Locate the cell with the specified text and output its [X, Y] center coordinate. 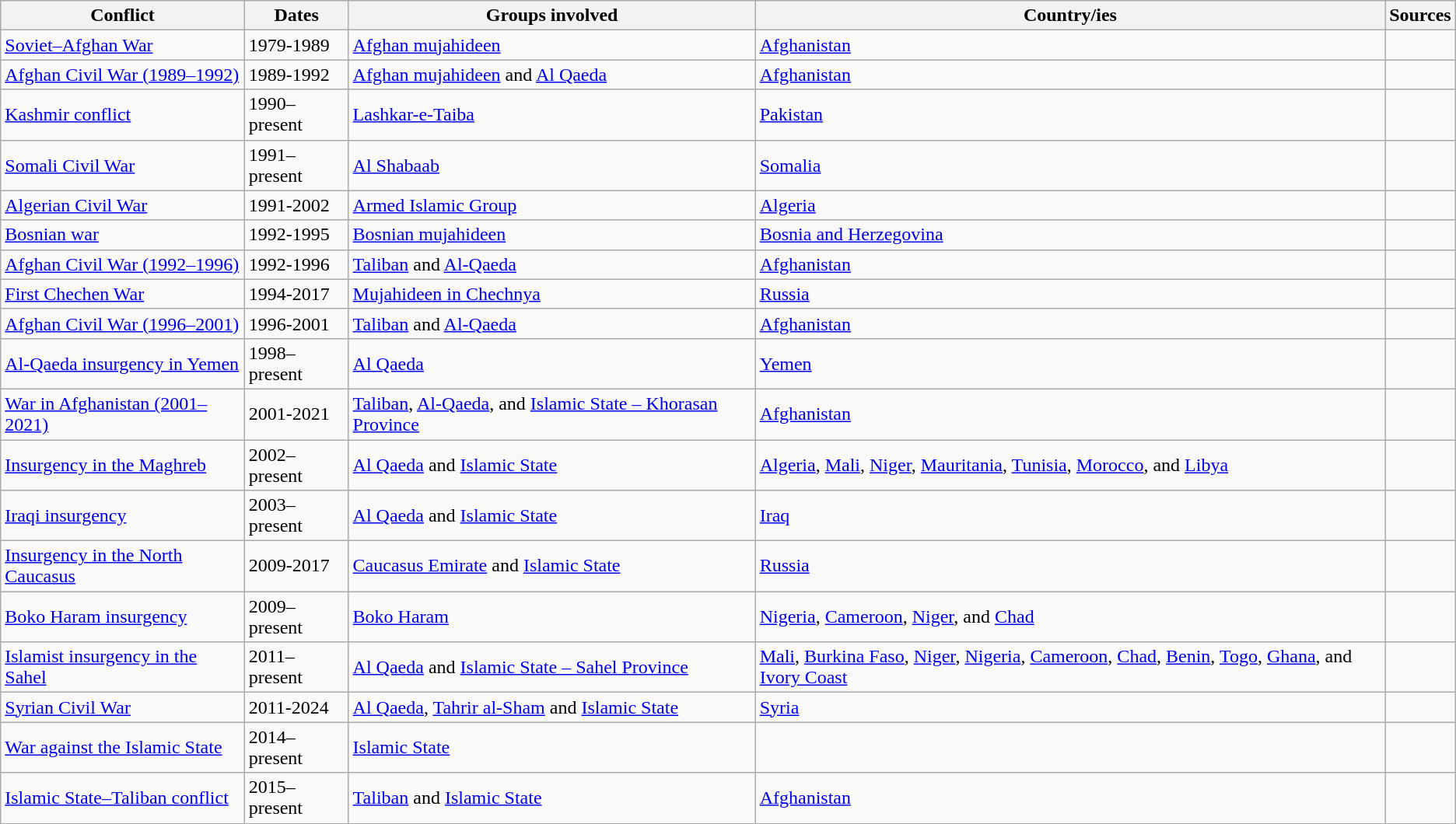
Dates [296, 16]
1989-1992 [296, 75]
Syria [1070, 707]
1996-2001 [296, 323]
Kashmir conflict [123, 115]
First Chechen War [123, 294]
Sources [1420, 16]
1991–present [296, 165]
Armed Islamic Group [552, 205]
Algeria, Mali, Niger, Mauritania, Tunisia, Morocco, and Libya [1070, 465]
Algerian Civil War [123, 205]
War against the Islamic State [123, 748]
Afghan mujahideen and Al Qaeda [552, 75]
Insurgency in the Maghreb [123, 465]
Islamic State [552, 748]
Afghan Civil War (1996–2001) [123, 323]
Somalia [1070, 165]
Taliban, Al-Qaeda, and Islamic State – Khorasan Province [552, 414]
Boko Haram insurgency [123, 617]
War in Afghanistan (2001–2021) [123, 414]
1998–present [296, 364]
Caucasus Emirate and Islamic State [552, 566]
Mujahideen in Chechnya [552, 294]
1979-1989 [296, 45]
Bosnia and Herzegovina [1070, 235]
2011-2024 [296, 707]
Syrian Civil War [123, 707]
Country/ies [1070, 16]
Yemen [1070, 364]
Al Shabaab [552, 165]
2001-2021 [296, 414]
Insurgency in the North Caucasus [123, 566]
Pakistan [1070, 115]
2011–present [296, 667]
2003–present [296, 516]
Bosnian war [123, 235]
2009-2017 [296, 566]
Afghan Civil War (1989–1992) [123, 75]
Taliban and Islamic State [552, 798]
Boko Haram [552, 617]
1990–present [296, 115]
Al Qaeda [552, 364]
Groups involved [552, 16]
2014–present [296, 748]
Al-Qaeda insurgency in Yemen [123, 364]
Al Qaeda and Islamic State – Sahel Province [552, 667]
Lashkar-e-Taiba [552, 115]
2002–present [296, 465]
2015–present [296, 798]
1994-2017 [296, 294]
Mali, Burkina Faso, Niger, Nigeria, Cameroon, Chad, Benin, Togo, Ghana, and Ivory Coast [1070, 667]
1991-2002 [296, 205]
Iraqi insurgency [123, 516]
Algeria [1070, 205]
1992-1995 [296, 235]
Nigeria, Cameroon, Niger, and Chad [1070, 617]
Al Qaeda, Tahrir al-Sham and Islamic State [552, 707]
Afghan mujahideen [552, 45]
Afghan Civil War (1992–1996) [123, 264]
Islamic State–Taliban conflict [123, 798]
Iraq [1070, 516]
1992-1996 [296, 264]
Soviet–Afghan War [123, 45]
Somali Civil War [123, 165]
2009–present [296, 617]
Conflict [123, 16]
Islamist insurgency in the Sahel [123, 667]
Bosnian mujahideen [552, 235]
